Identify which cell holds the provided text, then report its [x, y] central coordinate. 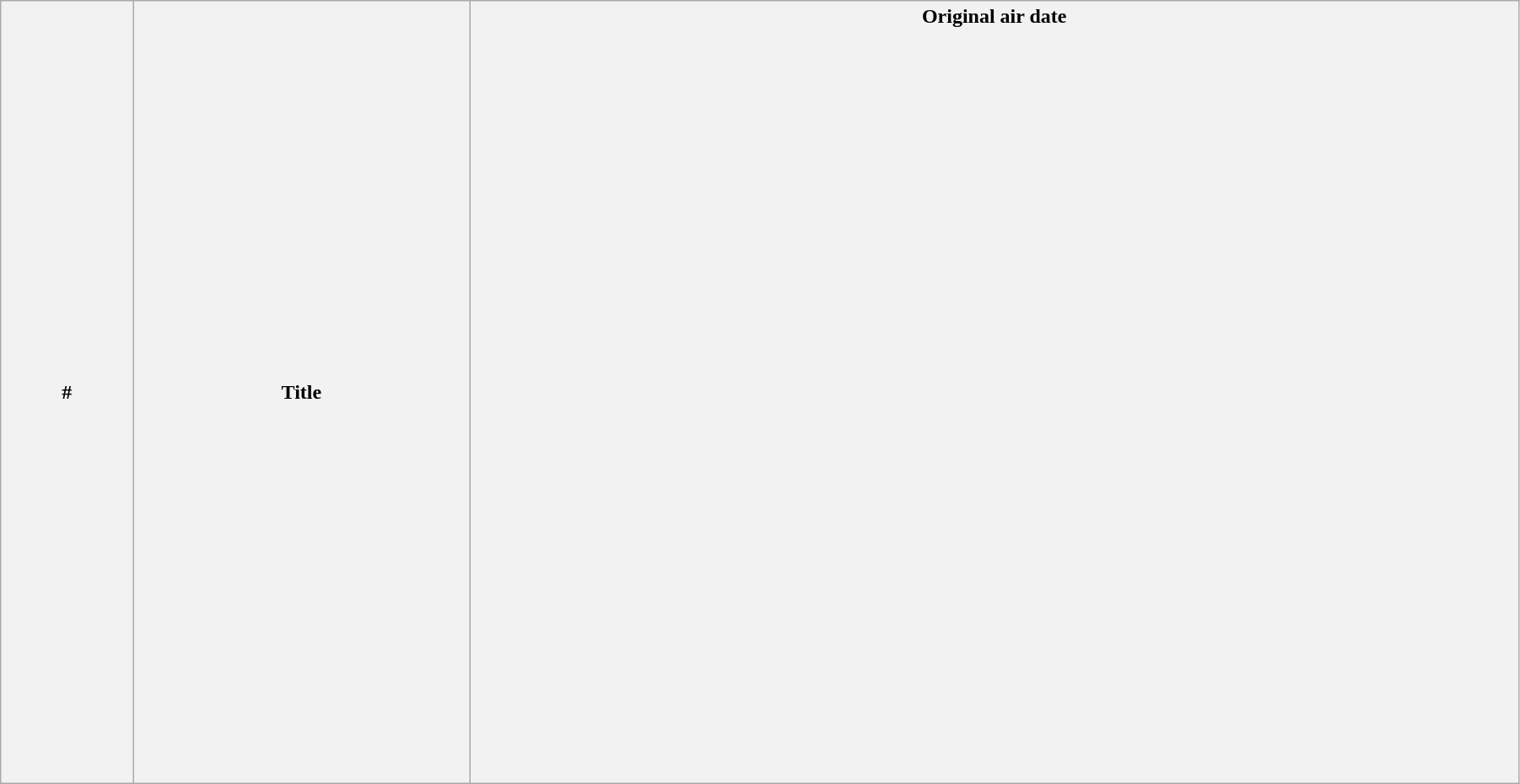
# [67, 393]
Original air date [994, 393]
Title [302, 393]
